Search for the cell housing the specified text and yield its (X, Y) center coordinate. 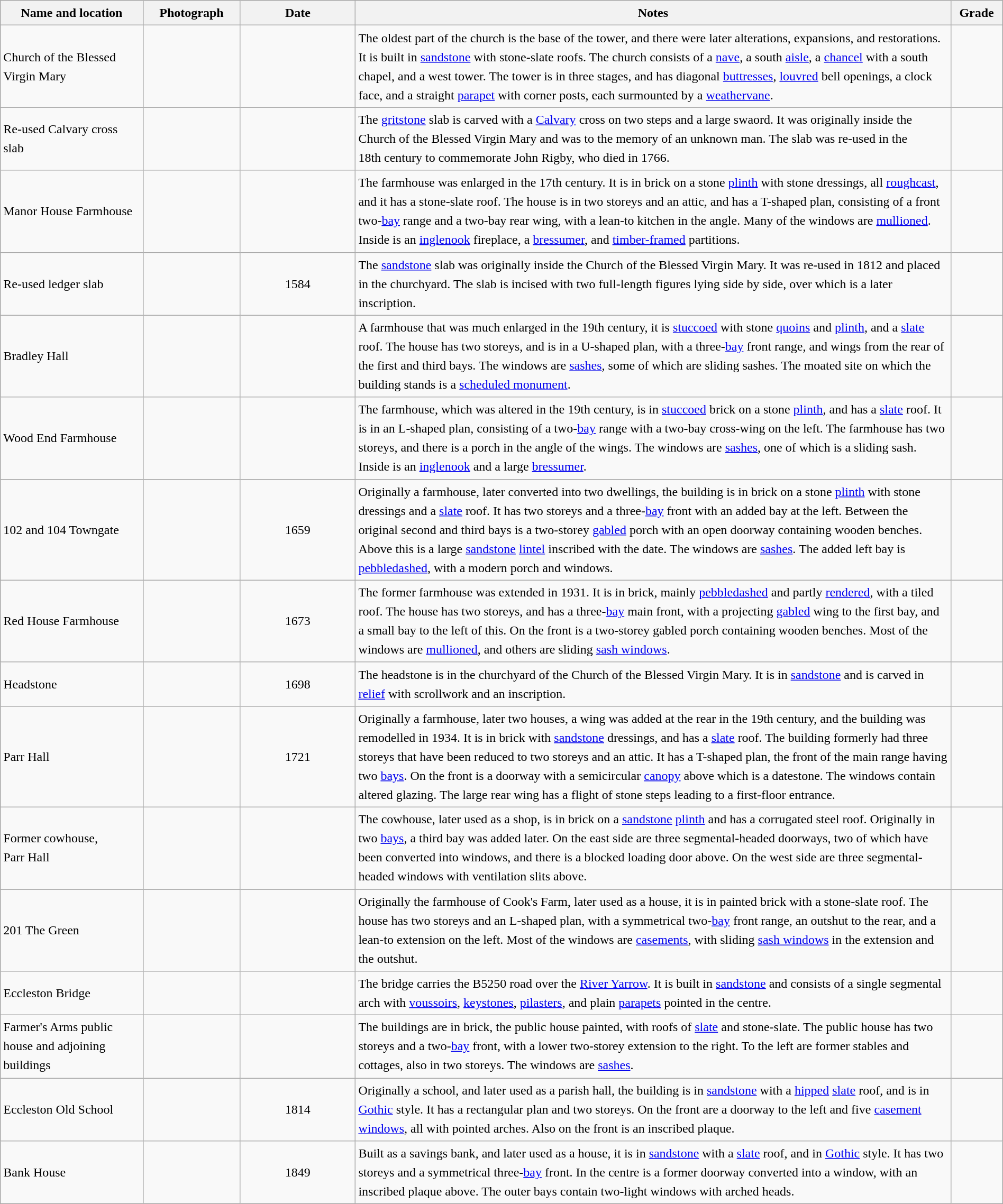
1673 (298, 621)
1721 (298, 756)
102 and 104 Towngate (72, 530)
1814 (298, 1109)
Date (298, 13)
1584 (298, 283)
Headstone (72, 684)
Manor House Farmhouse (72, 212)
1849 (298, 1173)
Former cowhouse,Parr Hall (72, 848)
Eccleston Old School (72, 1109)
Wood End Farmhouse (72, 438)
Re-used Calvary cross slab (72, 139)
Re-used ledger slab (72, 283)
201 The Green (72, 931)
1659 (298, 530)
Church of the Blessed Virgin Mary (72, 67)
Bank House (72, 1173)
Name and location (72, 13)
Red House Farmhouse (72, 621)
Notes (653, 13)
Parr Hall (72, 756)
Grade (977, 13)
Bradley Hall (72, 356)
Photograph (192, 13)
Eccleston Bridge (72, 993)
Farmer's Arms public house and adjoining buildings (72, 1047)
1698 (298, 684)
